Find where the given text appears and provide that cell's center as [X, Y] coordinate. 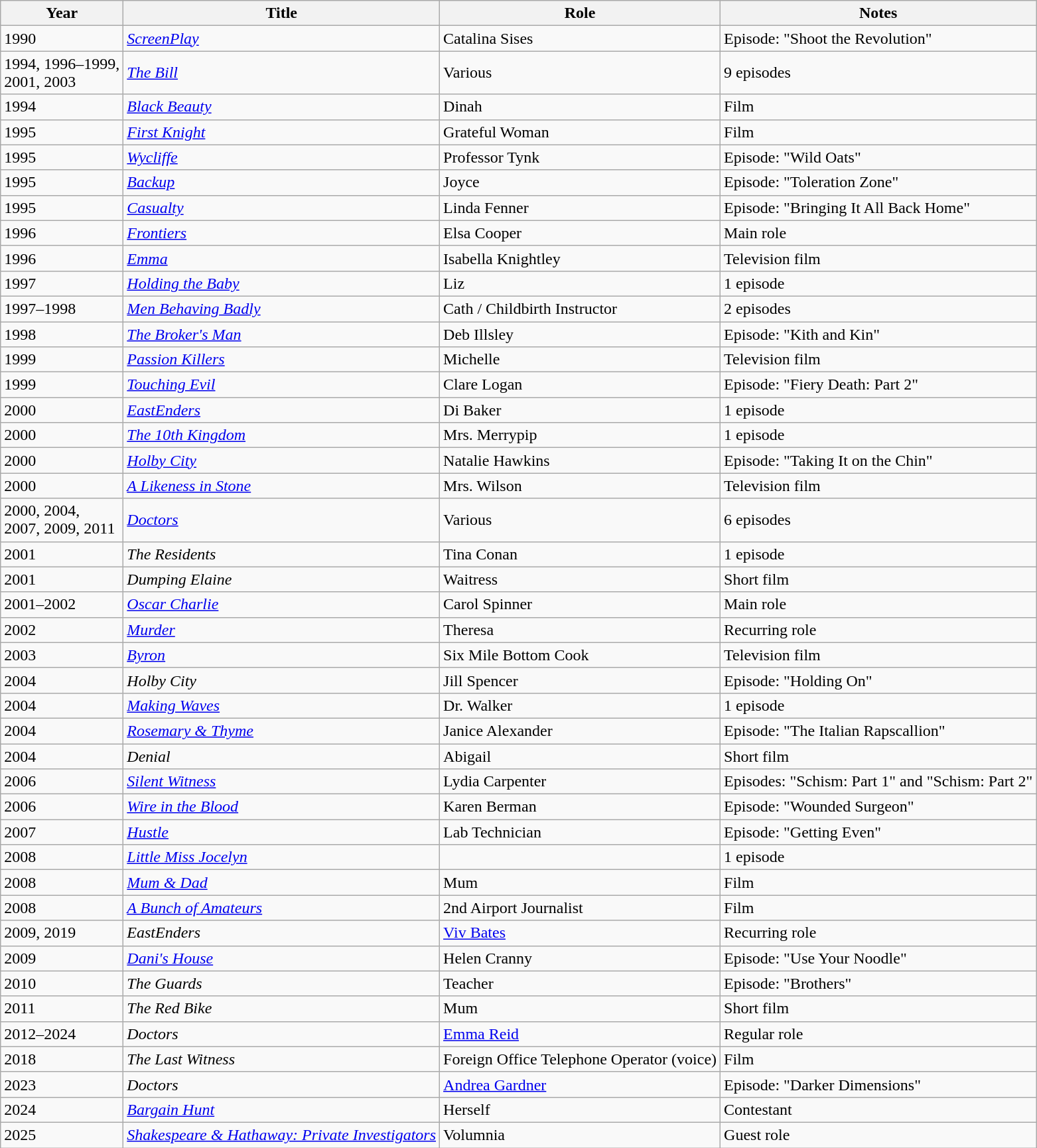
Men Behaving Badly [281, 309]
Regular role [878, 1034]
2024 [62, 1110]
The Broker's Man [281, 334]
6 episodes [878, 520]
Episode: "Wild Oats" [878, 157]
Backup [281, 182]
Shakespeare & Hathaway: Private Investigators [281, 1135]
Emma [281, 258]
Black Beauty [281, 107]
2000, 2004,2007, 2009, 2011 [62, 520]
2003 [62, 655]
Elsa Cooper [580, 233]
Year [62, 13]
Teacher [580, 983]
Episode: "Kith and Kin" [878, 334]
Wire in the Blood [281, 807]
Notes [878, 13]
Episode: "Darker Dimensions" [878, 1084]
Byron [281, 655]
Dani's House [281, 958]
Denial [281, 756]
2009, 2019 [62, 933]
The Residents [281, 554]
Episode: "Bringing It All Back Home" [878, 208]
Foreign Office Telephone Operator (voice) [580, 1059]
Episode: "Taking It on the Chin" [878, 461]
Episodes: "Schism: Part 1" and "Schism: Part 2" [878, 782]
Herself [580, 1110]
The Last Witness [281, 1059]
2010 [62, 983]
Grateful Woman [580, 132]
Helen Cranny [580, 958]
Murder [281, 630]
Episode: "Brothers" [878, 983]
2007 [62, 832]
2 episodes [878, 309]
Title [281, 13]
Deb Illsley [580, 334]
Emma Reid [580, 1034]
Guest role [878, 1135]
Catalina Sises [580, 38]
2002 [62, 630]
9 episodes [878, 73]
Jill Spencer [580, 680]
Michelle [580, 360]
Episode: "Getting Even" [878, 832]
A Bunch of Amateurs [281, 908]
2001–2002 [62, 605]
Isabella Knightley [580, 258]
Linda Fenner [580, 208]
Touching Evil [281, 385]
Tina Conan [580, 554]
Episode: "Holding On" [878, 680]
2011 [62, 1009]
Dr. Walker [580, 705]
2009 [62, 958]
Volumnia [580, 1135]
Mum & Dad [281, 883]
2023 [62, 1084]
Dinah [580, 107]
Episode: "Wounded Surgeon" [878, 807]
2012–2024 [62, 1034]
Bargain Hunt [281, 1110]
Viv Bates [580, 933]
Casualty [281, 208]
2nd Airport Journalist [580, 908]
Liz [580, 283]
1990 [62, 38]
First Knight [281, 132]
Rosemary & Thyme [281, 731]
Carol Spinner [580, 605]
Di Baker [580, 410]
Joyce [580, 182]
Lydia Carpenter [580, 782]
Role [580, 13]
Six Mile Bottom Cook [580, 655]
The Guards [281, 983]
1994, 1996–1999,2001, 2003 [62, 73]
Natalie Hawkins [580, 461]
Silent Witness [281, 782]
ScreenPlay [281, 38]
Waitress [580, 579]
Mrs. Merrypip [580, 435]
Professor Tynk [580, 157]
Lab Technician [580, 832]
Episode: "The Italian Rapscallion" [878, 731]
The Bill [281, 73]
Little Miss Jocelyn [281, 857]
Karen Berman [580, 807]
Dumping Elaine [281, 579]
Contestant [878, 1110]
2018 [62, 1059]
1997 [62, 283]
Andrea Gardner [580, 1084]
1994 [62, 107]
Making Waves [281, 705]
Holding the Baby [281, 283]
The Red Bike [281, 1009]
Mrs. Wilson [580, 486]
1997–1998 [62, 309]
A Likeness in Stone [281, 486]
Episode: "Toleration Zone" [878, 182]
Janice Alexander [580, 731]
Oscar Charlie [281, 605]
1998 [62, 334]
Frontiers [281, 233]
Episode: "Shoot the Revolution" [878, 38]
Cath / Childbirth Instructor [580, 309]
Theresa [580, 630]
Hustle [281, 832]
Episode: "Use Your Noodle" [878, 958]
Episode: "Fiery Death: Part 2" [878, 385]
The 10th Kingdom [281, 435]
Clare Logan [580, 385]
2025 [62, 1135]
Wycliffe [281, 157]
Passion Killers [281, 360]
Abigail [580, 756]
